Find where the given text appears and provide that cell's center as (X, Y) coordinate. 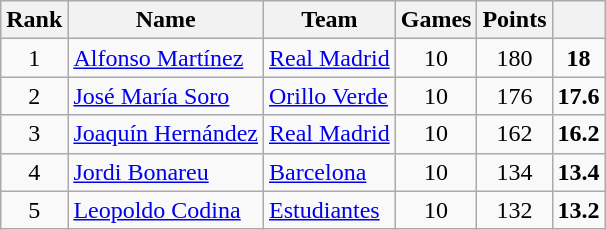
Team (330, 20)
162 (514, 134)
1 (34, 58)
18 (578, 58)
134 (514, 172)
Name (166, 20)
Games (436, 20)
Estudiantes (330, 210)
3 (34, 134)
16.2 (578, 134)
Rank (34, 20)
176 (514, 96)
Points (514, 20)
180 (514, 58)
4 (34, 172)
13.2 (578, 210)
13.4 (578, 172)
José María Soro (166, 96)
Jordi Bonareu (166, 172)
132 (514, 210)
Orillo Verde (330, 96)
5 (34, 210)
Joaquín Hernández (166, 134)
17.6 (578, 96)
2 (34, 96)
Leopoldo Codina (166, 210)
Barcelona (330, 172)
Alfonso Martínez (166, 58)
